From the cell containing the given text, extract its center point as (x, y) coordinate. 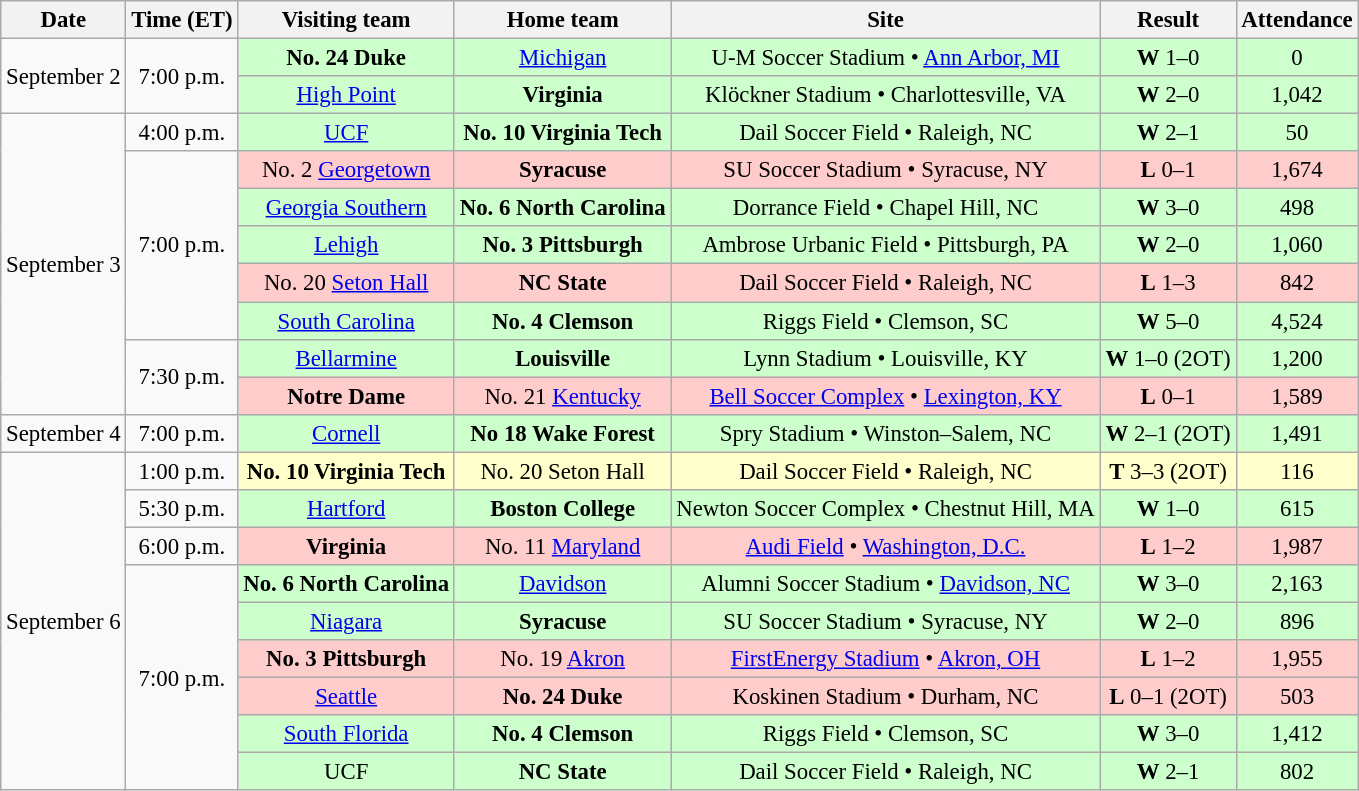
Boston College (562, 509)
1:00 p.m. (182, 471)
W 5–0 (1168, 321)
Visiting team (346, 20)
Niagara (346, 621)
Michigan (562, 58)
No. 11 Maryland (562, 546)
South Carolina (346, 321)
Cornell (346, 433)
Home team (562, 20)
Seattle (346, 697)
Louisville (562, 358)
Ambrose Urbanic Field • Pittsburgh, PA (886, 245)
Date (64, 20)
6:00 p.m. (182, 546)
498 (1297, 208)
No. 2 Georgetown (346, 170)
1,412 (1297, 734)
7:30 p.m. (182, 376)
4,524 (1297, 321)
Alumni Soccer Stadium • Davidson, NC (886, 584)
No 18 Wake Forest (562, 433)
116 (1297, 471)
No. 19 Akron (562, 659)
1,987 (1297, 546)
Dorrance Field • Chapel Hill, NC (886, 208)
Bellarmine (346, 358)
W 1–0 (2OT) (1168, 358)
Site (886, 20)
896 (1297, 621)
W 2–1 (2OT) (1168, 433)
L 0–1 (2OT) (1168, 697)
615 (1297, 509)
Koskinen Stadium • Durham, NC (886, 697)
South Florida (346, 734)
503 (1297, 697)
September 3 (64, 264)
Result (1168, 20)
September 2 (64, 76)
1,042 (1297, 95)
Lehigh (346, 245)
Davidson (562, 584)
High Point (346, 95)
5:30 p.m. (182, 509)
T 3–3 (2OT) (1168, 471)
L 1–3 (1168, 283)
1,674 (1297, 170)
4:00 p.m. (182, 133)
FirstEnergy Stadium • Akron, OH (886, 659)
1,955 (1297, 659)
Georgia Southern (346, 208)
1,060 (1297, 245)
1,200 (1297, 358)
Spry Stadium • Winston–Salem, NC (886, 433)
50 (1297, 133)
802 (1297, 772)
1,491 (1297, 433)
Newton Soccer Complex • Chestnut Hill, MA (886, 509)
2,163 (1297, 584)
Time (ET) (182, 20)
Bell Soccer Complex • Lexington, KY (886, 396)
September 6 (64, 621)
Attendance (1297, 20)
No. 21 Kentucky (562, 396)
1,589 (1297, 396)
Lynn Stadium • Louisville, KY (886, 358)
Hartford (346, 509)
U-M Soccer Stadium • Ann Arbor, MI (886, 58)
842 (1297, 283)
Klöckner Stadium • Charlottesville, VA (886, 95)
September 4 (64, 433)
Audi Field • Washington, D.C. (886, 546)
Notre Dame (346, 396)
0 (1297, 58)
